Detect which cell encompasses the target text, then output its (x, y) center coordinate. 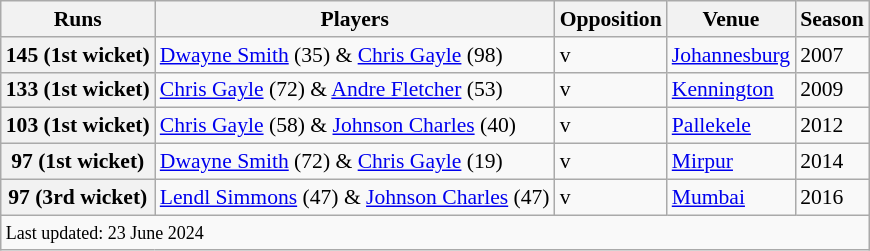
Pallekele (731, 126)
Dwayne Smith (35) & Chris Gayle (98) (355, 55)
2012 (832, 126)
Johannesburg (731, 55)
2014 (832, 162)
97 (1st wicket) (78, 162)
Players (355, 19)
97 (3rd wicket) (78, 197)
Chris Gayle (72) & Andre Fletcher (53) (355, 90)
Runs (78, 19)
Opposition (611, 19)
Chris Gayle (58) & Johnson Charles (40) (355, 126)
Dwayne Smith (72) & Chris Gayle (19) (355, 162)
145 (1st wicket) (78, 55)
Kennington (731, 90)
2009 (832, 90)
Venue (731, 19)
2007 (832, 55)
Season (832, 19)
Lendl Simmons (47) & Johnson Charles (47) (355, 197)
103 (1st wicket) (78, 126)
Mumbai (731, 197)
2016 (832, 197)
133 (1st wicket) (78, 90)
Last updated: 23 June 2024 (435, 233)
Mirpur (731, 162)
